Identify which cell holds the provided text, then report its (x, y) central coordinate. 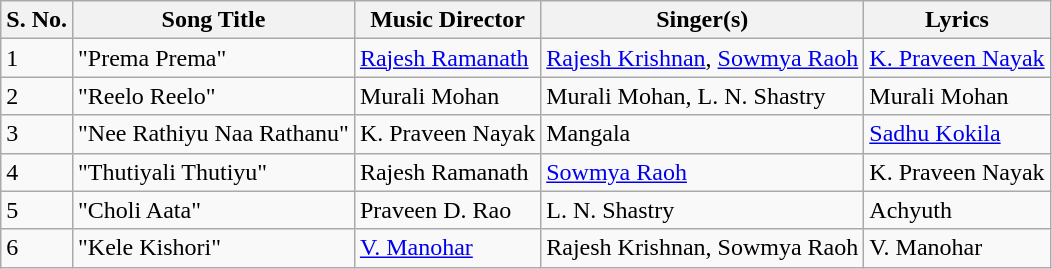
"Choli Aata" (213, 210)
"Nee Rathiyu Naa Rathanu" (213, 134)
Achyuth (957, 210)
L. N. Shastry (702, 210)
Sowmya Raoh (702, 172)
6 (37, 248)
"Kele Kishori" (213, 248)
Murali Mohan, L. N. Shastry (702, 96)
2 (37, 96)
Music Director (447, 20)
4 (37, 172)
5 (37, 210)
"Prema Prema" (213, 58)
Mangala (702, 134)
3 (37, 134)
Song Title (213, 20)
Praveen D. Rao (447, 210)
"Thutiyali Thutiyu" (213, 172)
S. No. (37, 20)
Lyrics (957, 20)
1 (37, 58)
Sadhu Kokila (957, 134)
Singer(s) (702, 20)
"Reelo Reelo" (213, 96)
